Return the (x, y) coordinate for the center point of the cell that contains the specified text.  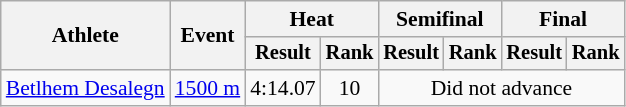
Did not advance (501, 88)
Betlhem Desalegn (86, 88)
Event (208, 36)
1500 m (208, 88)
Heat (312, 19)
10 (350, 88)
Final (562, 19)
Athlete (86, 36)
Semifinal (440, 19)
4:14.07 (282, 88)
